Extract the (X, Y) coordinate from the center of the cell holding the provided text.  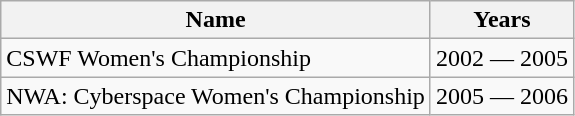
2005 — 2006 (502, 96)
Years (502, 20)
Name (216, 20)
CSWF Women's Championship (216, 58)
NWA: Cyberspace Women's Championship (216, 96)
2002 — 2005 (502, 58)
